Identify which cell holds the provided text, then report its [X, Y] central coordinate. 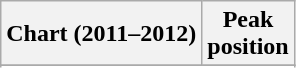
Peakposition [248, 34]
Chart (2011–2012) [102, 34]
